Determine the [X, Y] coordinate at the center of the cell enclosing the given text.  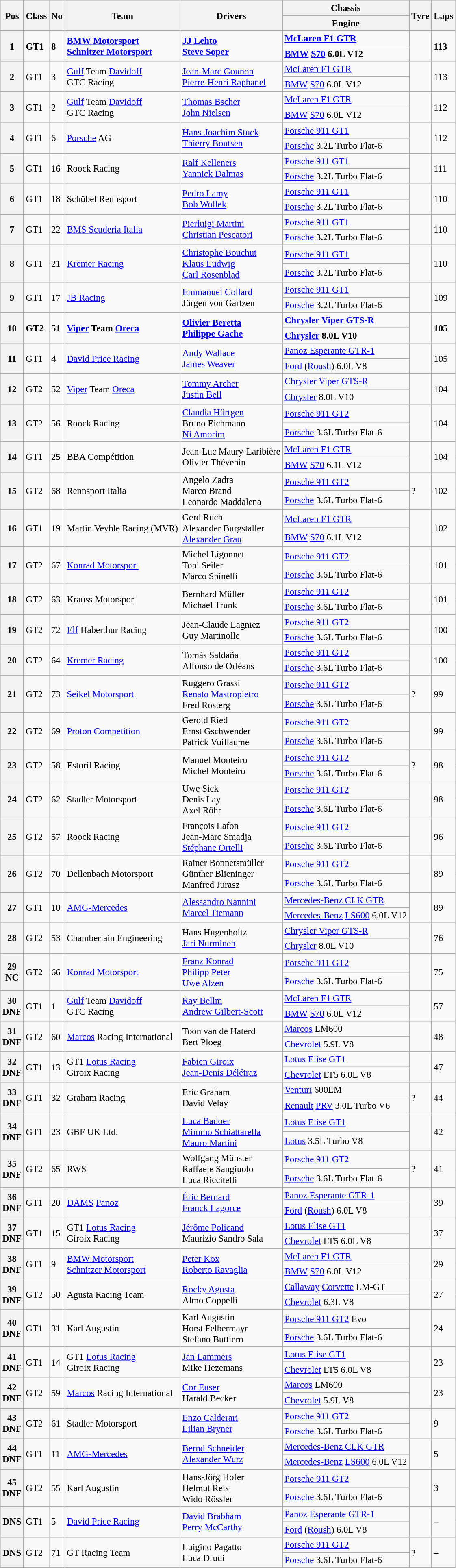
Venturi 600LM [346, 1090]
67 [57, 565]
45DNF [12, 1488]
7 [12, 229]
60 [57, 1037]
63 [57, 599]
33DNF [12, 1098]
Pos [12, 15]
28 [12, 938]
Luigino Pagatto Luca Drudi [231, 1552]
Porsche AG [122, 138]
42 [444, 1132]
BMS Scuderia Italia [122, 229]
DAMS Panoz [122, 1203]
53 [57, 938]
Manuel Monteiro Michel Monteiro [231, 765]
71 [57, 1552]
Bernhard Müller Michael Trunk [231, 599]
Pierluigi Martini Christian Pescatori [231, 229]
Éric Bernard Franck Lagorce [231, 1203]
Class [37, 15]
Lotus 3.5L Turbo V8 [346, 1141]
Tyre [420, 15]
Chevrolet 6.3L V8 [346, 1302]
Estoril Racing [122, 765]
62 [57, 799]
12 [12, 389]
Peter Kox Roberto Ravaglia [231, 1264]
Tomás Saldaña Alfonso de Orléans [231, 660]
Hans-Joachim Stuck Thierry Boutsen [231, 138]
56 [57, 423]
Franz Konrad Philipp Peter Uwe Alzen [231, 972]
Drivers [231, 15]
39 [444, 1203]
Engine [346, 24]
Schübel Rennsport [122, 199]
Emmanuel Collard Jürgen von Gartzen [231, 298]
Laps [444, 15]
Ray Bellm Andrew Gilbert-Scott [231, 1006]
96 [444, 837]
42DNF [12, 1393]
29 [444, 1264]
Pedro Lamy Bob Wollek [231, 199]
Cor Euser Harald Becker [231, 1393]
Alessandro Nannini Marcel Tiemann [231, 907]
44DNF [12, 1454]
François Lafon Jean-Marc Smadja Stéphane Ortelli [231, 837]
Andy Wallace James Weaver [231, 359]
Agusta Racing Team [122, 1294]
35DNF [12, 1169]
Gerd Ruch Alexander Burgstaller Alexander Grau [231, 528]
Ralf Kelleners Yannick Dalmas [231, 168]
Graham Racing [122, 1098]
Tommy Archer Justin Bell [231, 389]
JJ Lehto Steve Soper [231, 46]
Jean-Luc Maury-Laribière Olivier Thévenin [231, 457]
68 [57, 491]
Gerold Ried Ernst Gschwender Patrick Vuillaume [231, 732]
Claudia Hürtgen Bruno Eichmann Ni Amorim [231, 423]
32 [57, 1098]
61 [57, 1424]
GT Racing Team [122, 1552]
Uwe Sick Denis Lay Axel Röhr [231, 799]
Callaway Corvette LM-GT [346, 1287]
Rennsport Italia [122, 491]
Porsche 911 GT2 Evo [346, 1319]
Elf Haberthur Racing [122, 630]
34DNF [12, 1132]
Chamberlain Engineering [122, 938]
50 [57, 1294]
Karl Augustin Horst Felbermayr Stefano Buttiero [231, 1329]
65 [57, 1169]
39DNF [12, 1294]
Jan Lammers Mike Hezemans [231, 1362]
51 [57, 328]
36DNF [12, 1203]
BBA Compétition [122, 457]
Rainer Bonnetsmüller Günther Blieninger Manfred Jurasz [231, 874]
JB Racing [122, 298]
Seikel Motorsport [122, 694]
32DNF [12, 1067]
72 [57, 630]
Luca Badoer Mimmo Schiattarella Mauro Martini [231, 1132]
64 [57, 660]
52 [57, 389]
Krauss Motorsport [122, 599]
Olivier Beretta Philippe Gache [231, 328]
Michel Ligonnet Toni Seiler Marco Spinelli [231, 565]
75 [444, 972]
111 [444, 168]
44 [444, 1098]
30DNF [12, 1006]
Dellenbach Motorsport [122, 874]
Thomas Bscher John Nielsen [231, 107]
109 [444, 298]
Jérôme Policand Maurizio Sandro Sala [231, 1233]
Team [122, 15]
40DNF [12, 1329]
26 [12, 874]
Jean-Claude Lagniez Guy Martinolle [231, 630]
38DNF [12, 1264]
29NC [12, 972]
Eric Graham David Velay [231, 1098]
47 [444, 1067]
No [57, 15]
55 [57, 1488]
37 [444, 1233]
Bernd Schneider Alexander Wurz [231, 1454]
58 [57, 765]
31DNF [12, 1037]
Martin Veyhle Racing (MVR) [122, 528]
31 [57, 1329]
37DNF [12, 1233]
76 [444, 938]
Rocky Agusta Almo Coppelli [231, 1294]
David Brabham Perry McCarthy [231, 1522]
43DNF [12, 1424]
Christophe Bouchut Klaus Ludwig Carl Rosenblad [231, 263]
48 [444, 1037]
Angelo Zadra Marco Brand Leonardo Maddalena [231, 491]
Hans Hugenholtz Jari Nurminen [231, 938]
Toon van de Haterd Bert Ploeg [231, 1037]
Jean-Marc Gounon Pierre-Henri Raphanel [231, 76]
66 [57, 972]
69 [57, 732]
GBF UK Ltd. [122, 1132]
Proton Competition [122, 732]
Wolfgang Münster Raffaele Sangiuolo Luca Riccitelli [231, 1169]
Enzo Calderari Lilian Bryner [231, 1424]
Chassis [346, 8]
Fabien Giroix Jean-Denis Délétraz [231, 1067]
70 [57, 874]
41DNF [12, 1362]
73 [57, 694]
Hans-Jörg Hofer Helmut Reis Wido Rössler [231, 1488]
RWS [122, 1169]
59 [57, 1393]
Ruggero Grassi Renato Mastropietro Fred Rosterg [231, 694]
41 [444, 1169]
Renault PRV 3.0L Turbo V6 [346, 1105]
